Capture the cell that displays the provided text and extract its (X, Y) central coordinate. 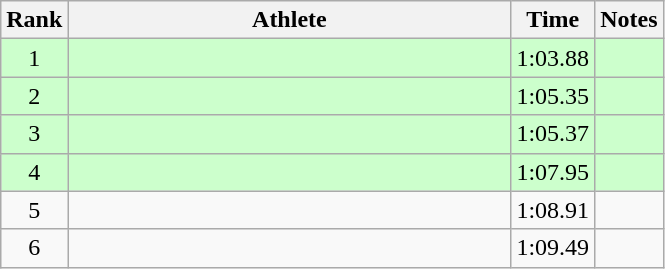
1:07.95 (553, 172)
1:05.35 (553, 96)
Athlete (290, 20)
1 (34, 58)
1:05.37 (553, 134)
6 (34, 248)
3 (34, 134)
5 (34, 210)
2 (34, 96)
Time (553, 20)
Rank (34, 20)
1:03.88 (553, 58)
4 (34, 172)
1:08.91 (553, 210)
Notes (629, 20)
1:09.49 (553, 248)
